From the cell containing the given text, extract its center point as (x, y) coordinate. 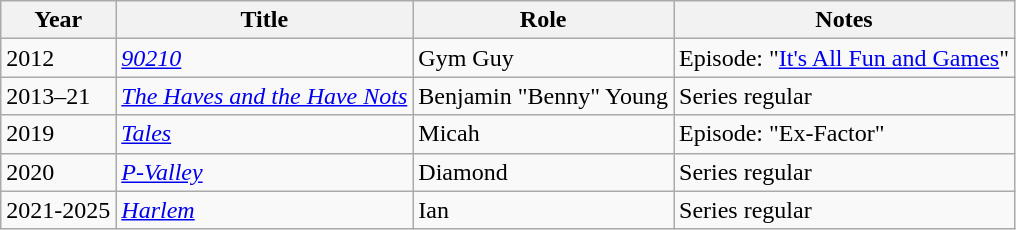
Harlem (264, 210)
Micah (544, 134)
Role (544, 20)
2021-2025 (58, 210)
2013–21 (58, 96)
Episode: "Ex-Factor" (844, 134)
Year (58, 20)
The Haves and the Have Nots (264, 96)
Gym Guy (544, 58)
2012 (58, 58)
Ian (544, 210)
P-Valley (264, 172)
2020 (58, 172)
Episode: "It's All Fun and Games" (844, 58)
Diamond (544, 172)
90210 (264, 58)
2019 (58, 134)
Benjamin "Benny" Young (544, 96)
Title (264, 20)
Tales (264, 134)
Notes (844, 20)
